Search for the cell housing the specified text and yield its (X, Y) center coordinate. 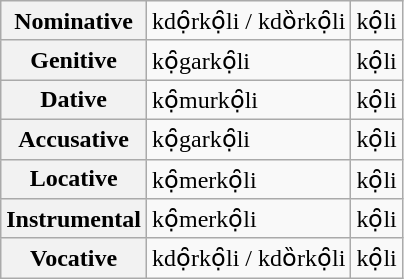
Instrumental (74, 219)
Locative (74, 179)
Nominative (74, 21)
Dative (74, 100)
Vocative (74, 258)
Accusative (74, 139)
Genitive (74, 60)
kọ̑murkọ̑li (248, 100)
